For the text-containing cell, return its midpoint in (x, y) coordinate format. 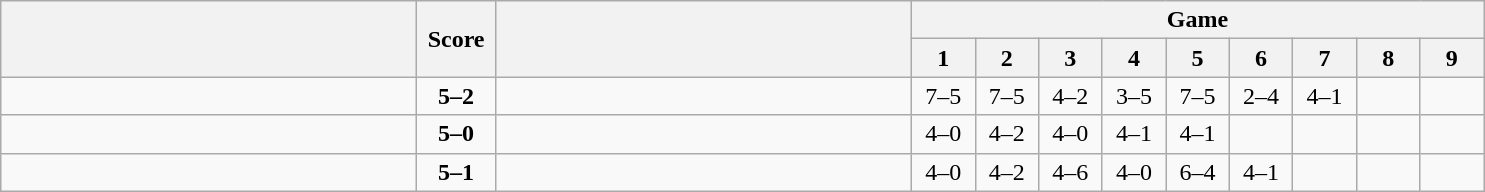
5–1 (456, 172)
1 (943, 58)
7 (1325, 58)
5–0 (456, 134)
5–2 (456, 96)
Game (1197, 20)
Score (456, 39)
2 (1007, 58)
3–5 (1134, 96)
2–4 (1261, 96)
6–4 (1198, 172)
3 (1071, 58)
9 (1452, 58)
5 (1198, 58)
8 (1388, 58)
4 (1134, 58)
4–6 (1071, 172)
6 (1261, 58)
